From the cell containing the given text, extract its center point as [x, y] coordinate. 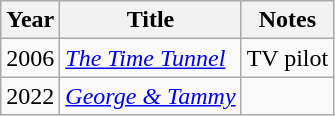
George & Tammy [150, 96]
TV pilot [288, 58]
The Time Tunnel [150, 58]
2006 [30, 58]
Year [30, 20]
Notes [288, 20]
Title [150, 20]
2022 [30, 96]
